Pinpoint the cell where the given text exists, returning its [X, Y] midpoint coordinate. 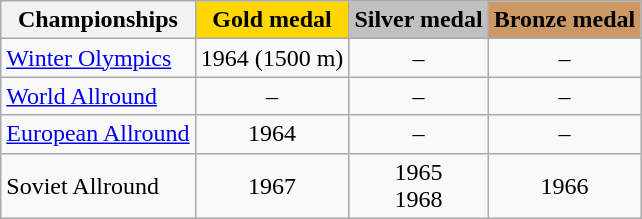
European Allround [98, 134]
World Allround [98, 96]
Silver medal [418, 20]
Bronze medal [564, 20]
1966 [564, 186]
1967 [272, 186]
1965 1968 [418, 186]
Soviet Allround [98, 186]
Winter Olympics [98, 58]
1964 [272, 134]
Championships [98, 20]
1964 (1500 m) [272, 58]
Gold medal [272, 20]
